Find where the given text appears and provide that cell's center as [x, y] coordinate. 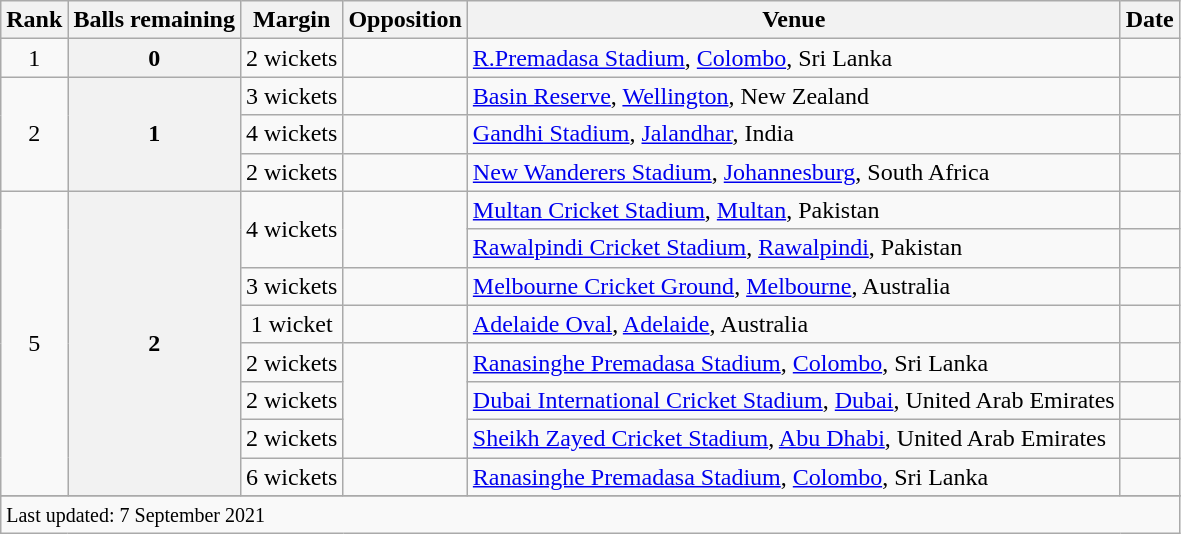
Multan Cricket Stadium, Multan, Pakistan [794, 210]
Date [1150, 20]
Basin Reserve, Wellington, New Zealand [794, 96]
Balls remaining [154, 20]
Venue [794, 20]
Margin [291, 20]
Melbourne Cricket Ground, Melbourne, Australia [794, 286]
Opposition [405, 20]
Rawalpindi Cricket Stadium, Rawalpindi, Pakistan [794, 248]
6 wickets [291, 477]
1 wicket [291, 324]
0 [154, 58]
5 [34, 343]
Last updated: 7 September 2021 [590, 515]
Sheikh Zayed Cricket Stadium, Abu Dhabi, United Arab Emirates [794, 438]
R.Premadasa Stadium, Colombo, Sri Lanka [794, 58]
Gandhi Stadium, Jalandhar, India [794, 134]
New Wanderers Stadium, Johannesburg, South Africa [794, 172]
Adelaide Oval, Adelaide, Australia [794, 324]
Dubai International Cricket Stadium, Dubai, United Arab Emirates [794, 400]
Rank [34, 20]
